Search for the cell housing the specified text and yield its [x, y] center coordinate. 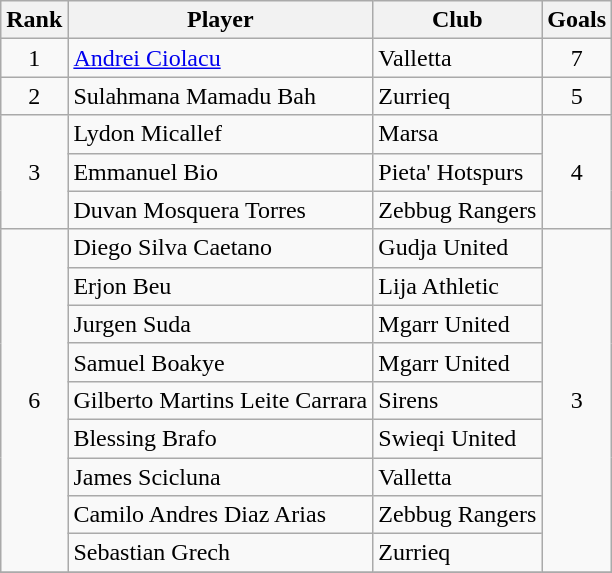
Diego Silva Caetano [220, 248]
Blessing Brafo [220, 438]
5 [577, 96]
Emmanuel Bio [220, 172]
Swieqi United [458, 438]
Sirens [458, 400]
Erjon Beu [220, 286]
Gudja United [458, 248]
4 [577, 172]
2 [34, 96]
Sulahmana Mamadu Bah [220, 96]
James Scicluna [220, 477]
Lija Athletic [458, 286]
Andrei Ciolacu [220, 58]
Rank [34, 20]
Sebastian Grech [220, 553]
Gilberto Martins Leite Carrara [220, 400]
Camilo Andres Diaz Arias [220, 515]
Club [458, 20]
Duvan Mosquera Torres [220, 210]
7 [577, 58]
Jurgen Suda [220, 324]
Marsa [458, 134]
Lydon Micallef [220, 134]
Player [220, 20]
Goals [577, 20]
6 [34, 400]
Samuel Boakye [220, 362]
Pieta' Hotspurs [458, 172]
1 [34, 58]
